Search for the cell housing the specified text and yield its (x, y) center coordinate. 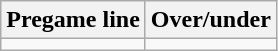
Over/under (210, 20)
Pregame line (74, 20)
